Locate the cell with the specified text and output its (x, y) center coordinate. 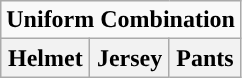
Uniform Combination (121, 20)
Helmet (46, 58)
Jersey (130, 58)
Pants (204, 58)
